Locate the cell with the specified text and output its [X, Y] center coordinate. 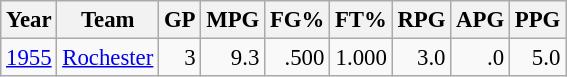
Year [29, 20]
MPG [233, 20]
Rochester [108, 58]
Team [108, 20]
GP [180, 20]
1955 [29, 58]
1.000 [362, 58]
FG% [298, 20]
.500 [298, 58]
9.3 [233, 58]
5.0 [537, 58]
3.0 [422, 58]
APG [480, 20]
.0 [480, 58]
RPG [422, 20]
3 [180, 58]
FT% [362, 20]
PPG [537, 20]
